Determine the (X, Y) coordinate at the center of the cell enclosing the given text.  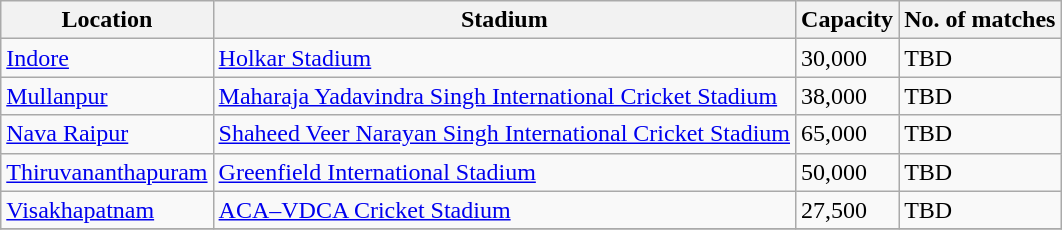
Capacity (848, 20)
50,000 (848, 172)
ACA–VDCA Cricket Stadium (504, 210)
Visakhapatnam (107, 210)
Nava Raipur (107, 134)
27,500 (848, 210)
Maharaja Yadavindra Singh International Cricket Stadium (504, 96)
Indore (107, 58)
65,000 (848, 134)
Thiruvananthapuram (107, 172)
30,000 (848, 58)
Mullanpur (107, 96)
Shaheed Veer Narayan Singh International Cricket Stadium (504, 134)
No. of matches (980, 20)
Greenfield International Stadium (504, 172)
Location (107, 20)
38,000 (848, 96)
Stadium (504, 20)
Holkar Stadium (504, 58)
